Search for the cell housing the specified text and yield its [x, y] center coordinate. 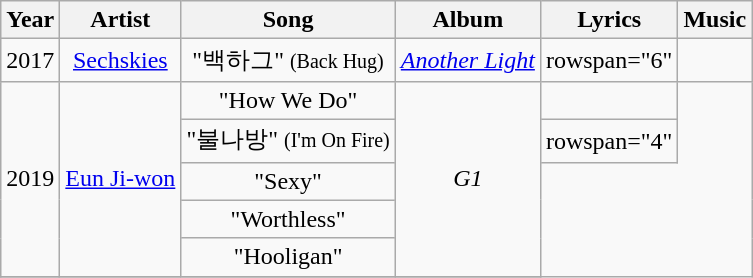
G1 [468, 178]
"Worthless" [288, 219]
Lyrics [609, 20]
Song [288, 20]
"백하그" (Back Hug) [288, 60]
Music [715, 20]
Another Light [468, 60]
"Sexy" [288, 181]
"불나방" (I'm On Fire) [288, 140]
Year [30, 20]
Sechskies [120, 60]
rowspan="4" [609, 140]
Album [468, 20]
2017 [30, 60]
rowspan="6" [609, 60]
Eun Ji-won [120, 178]
"How We Do" [288, 100]
"Hooligan" [288, 257]
Artist [120, 20]
2019 [30, 178]
